Scan for the cell matching the given text and deliver its (X, Y) coordinate at center. 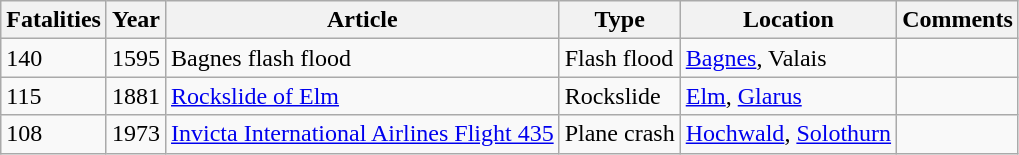
Rockslide of Elm (363, 96)
Rockslide (620, 96)
Bagnes, Valais (788, 58)
Fatalities (54, 20)
Elm, Glarus (788, 96)
Hochwald, Solothurn (788, 134)
140 (54, 58)
Comments (958, 20)
Plane crash (620, 134)
1881 (136, 96)
Bagnes flash flood (363, 58)
1595 (136, 58)
Article (363, 20)
Invicta International Airlines Flight 435 (363, 134)
1973 (136, 134)
Type (620, 20)
Location (788, 20)
115 (54, 96)
Flash flood (620, 58)
108 (54, 134)
Year (136, 20)
